Detect which cell encompasses the target text, then output its (x, y) center coordinate. 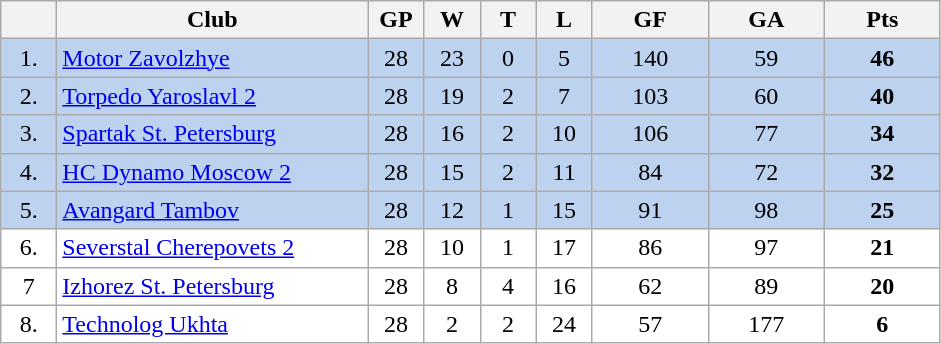
Motor Zavolzhye (212, 58)
77 (766, 134)
GP (396, 20)
46 (882, 58)
84 (650, 172)
86 (650, 248)
140 (650, 58)
21 (882, 248)
4. (29, 172)
177 (766, 324)
6. (29, 248)
GA (766, 20)
32 (882, 172)
4 (508, 286)
HC Dynamo Moscow 2 (212, 172)
98 (766, 210)
11 (564, 172)
5 (564, 58)
Avangard Tambov (212, 210)
97 (766, 248)
60 (766, 96)
40 (882, 96)
Severstal Cherepovets 2 (212, 248)
Club (212, 20)
0 (508, 58)
24 (564, 324)
Technolog Ukhta (212, 324)
57 (650, 324)
T (508, 20)
23 (452, 58)
8. (29, 324)
Pts (882, 20)
91 (650, 210)
Torpedo Yaroslavl 2 (212, 96)
GF (650, 20)
17 (564, 248)
89 (766, 286)
3. (29, 134)
25 (882, 210)
W (452, 20)
106 (650, 134)
1. (29, 58)
103 (650, 96)
72 (766, 172)
6 (882, 324)
Spartak St. Petersburg (212, 134)
8 (452, 286)
59 (766, 58)
Izhorez St. Petersburg (212, 286)
19 (452, 96)
12 (452, 210)
34 (882, 134)
2. (29, 96)
L (564, 20)
62 (650, 286)
20 (882, 286)
5. (29, 210)
